From the cell containing the given text, extract its center point as (X, Y) coordinate. 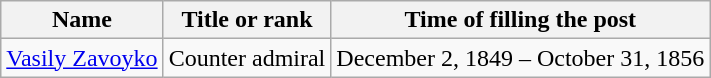
December 2, 1849 – October 31, 1856 (520, 58)
Name (82, 20)
Vasily Zavoyko (82, 58)
Time of filling the post (520, 20)
Counter admiral (247, 58)
Title or rank (247, 20)
